Pinpoint the cell where the given text exists, returning its (X, Y) midpoint coordinate. 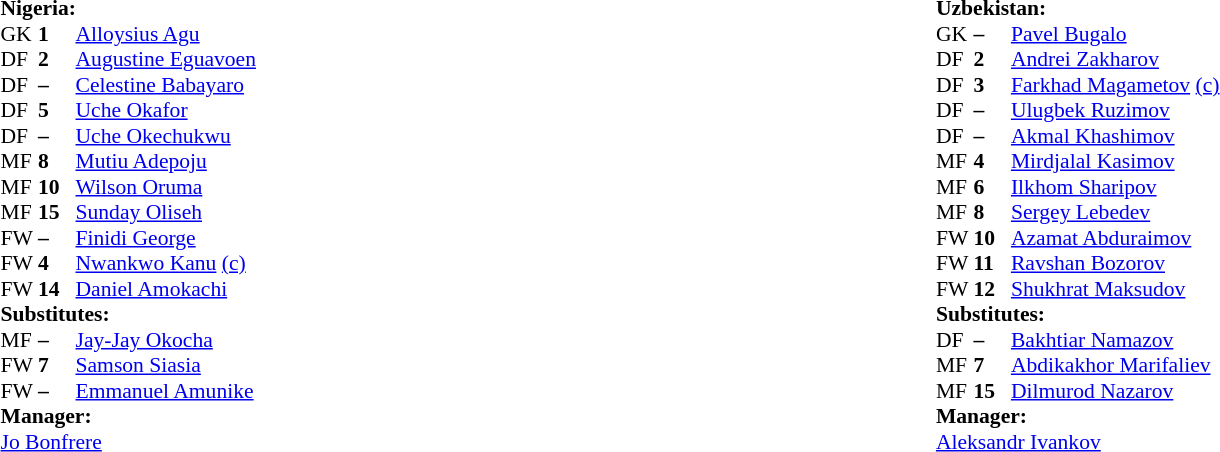
Uche Okechukwu (166, 136)
Akmal Khashimov (1116, 136)
Emmanuel Amunike (166, 391)
1 (57, 34)
5 (57, 111)
Jay-Jay Okocha (166, 340)
Ulugbek Ruzimov (1116, 111)
Azamat Abduraimov (1116, 238)
Samson Siasia (166, 365)
Sunday Oliseh (166, 213)
Alloysius Agu (166, 34)
Celestine Babayaro (166, 85)
11 (992, 263)
Augustine Eguavoen (166, 59)
Uche Okafor (166, 111)
Pavel Bugalo (1116, 34)
12 (992, 289)
Nwankwo Kanu (c) (166, 263)
Daniel Amokachi (166, 289)
6 (992, 187)
Andrei Zakharov (1116, 59)
Mutiu Adepoju (166, 161)
Finidi George (166, 238)
Shukhrat Maksudov (1116, 289)
Ravshan Bozorov (1116, 263)
Farkhad Magametov (c) (1116, 85)
Ilkhom Sharipov (1116, 187)
3 (992, 85)
Bakhtiar Namazov (1116, 340)
14 (57, 289)
Mirdjalal Kasimov (1116, 161)
Abdikakhor Marifaliev (1116, 365)
Dilmurod Nazarov (1116, 391)
Wilson Oruma (166, 187)
Sergey Lebedev (1116, 213)
